Extract the [X, Y] coordinate from the center of the cell holding the provided text.  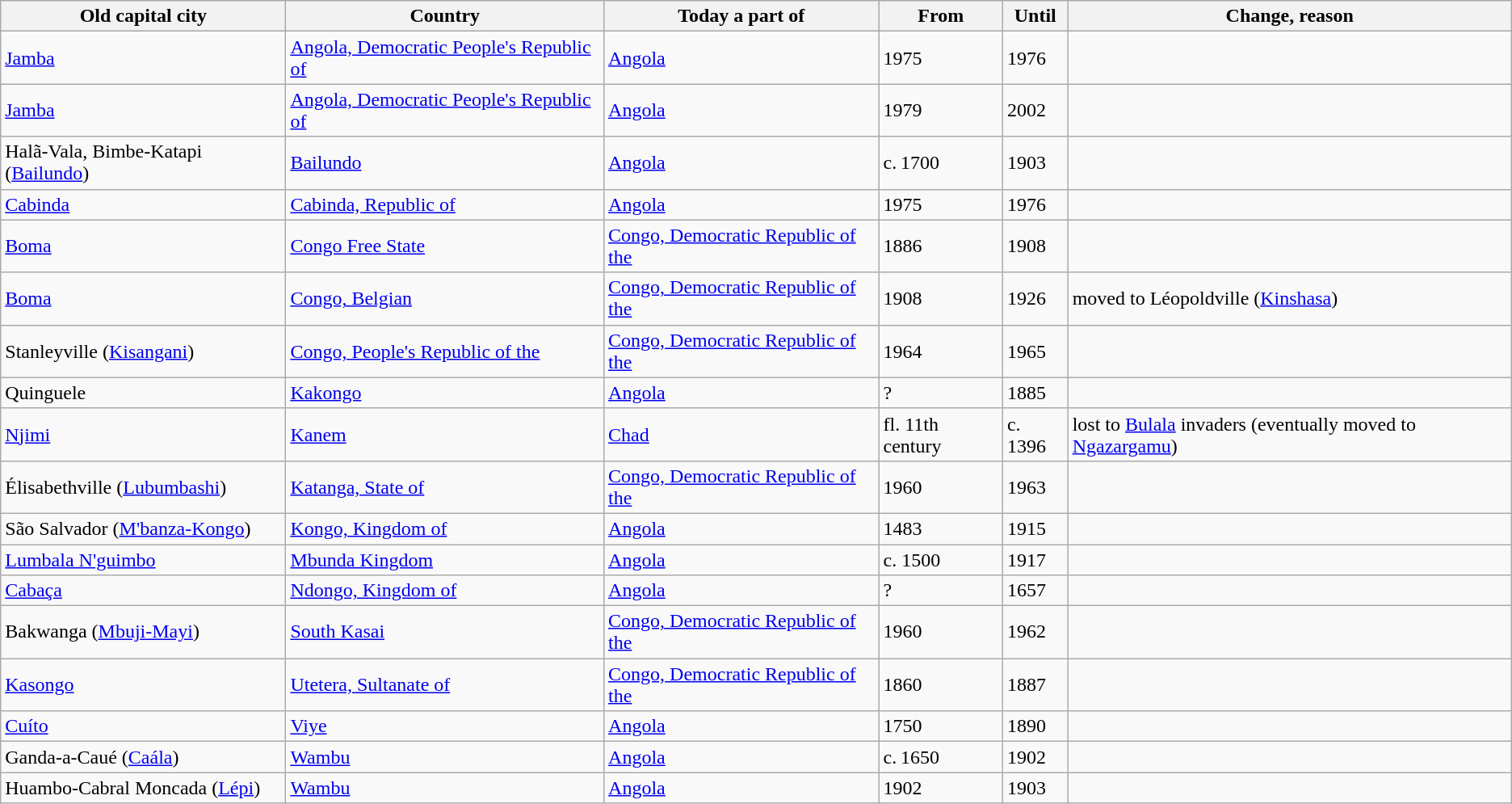
1885 [1035, 393]
c. 1700 [940, 163]
Cuíto [144, 726]
1964 [940, 351]
Until [1035, 16]
moved to Léopoldville (Kinshasa) [1289, 299]
c. 1396 [1035, 435]
Congo, People's Republic of the [445, 351]
1979 [940, 110]
Change, reason [1289, 16]
Huambo-Cabral Moncada (Lépi) [144, 788]
Kakongo [445, 393]
1886 [940, 246]
Katanga, State of [445, 486]
c. 1500 [940, 560]
Halã-Vala, Bimbe-Katapi (Bailundo) [144, 163]
Quinguele [144, 393]
1483 [940, 528]
1915 [1035, 528]
Cabaça [144, 591]
Congo Free State [445, 246]
Kasongo [144, 685]
Ndongo, Kingdom of [445, 591]
Ganda-a-Caué (Caála) [144, 757]
1750 [940, 726]
Congo, Belgian [445, 299]
From [940, 16]
Kanem [445, 435]
1657 [1035, 591]
Lumbala N'guimbo [144, 560]
Kongo, Kingdom of [445, 528]
c. 1650 [940, 757]
Utetera, Sultanate of [445, 685]
Mbunda Kingdom [445, 560]
Élisabethville (Lubumbashi) [144, 486]
São Salvador (M'banza-Kongo) [144, 528]
1860 [940, 685]
Stanleyville (Kisangani) [144, 351]
1965 [1035, 351]
Country [445, 16]
1887 [1035, 685]
2002 [1035, 110]
Njimi [144, 435]
Bailundo [445, 163]
Chad [741, 435]
Bakwanga (Mbuji-Mayi) [144, 632]
1962 [1035, 632]
South Kasai [445, 632]
Today a part of [741, 16]
1926 [1035, 299]
Old capital city [144, 16]
Viye [445, 726]
1917 [1035, 560]
1963 [1035, 486]
fl. 11th century [940, 435]
Cabinda [144, 204]
1890 [1035, 726]
lost to Bulala invaders (eventually moved to Ngazargamu) [1289, 435]
Cabinda, Republic of [445, 204]
